Provide the (x, y) coordinate of the cell's center where the given text is located.  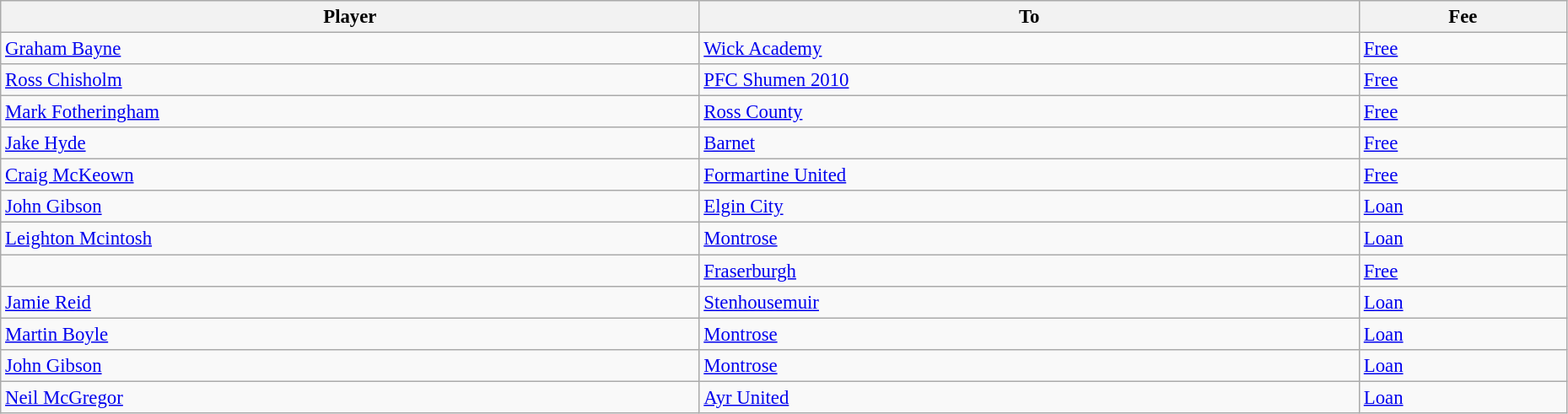
Ross County (1029, 112)
Fraserburgh (1029, 271)
Craig McKeown (350, 175)
Jamie Reid (350, 302)
Barnet (1029, 143)
Martin Boyle (350, 334)
Mark Fotheringham (350, 112)
Jake Hyde (350, 143)
Stenhousemuir (1029, 302)
Player (350, 17)
Ayr United (1029, 397)
PFC Shumen 2010 (1029, 80)
Fee (1463, 17)
To (1029, 17)
Elgin City (1029, 207)
Neil McGregor (350, 397)
Leighton Mcintosh (350, 239)
Wick Academy (1029, 49)
Formartine United (1029, 175)
Graham Bayne (350, 49)
Ross Chisholm (350, 80)
